Pinpoint the cell where the given text exists, returning its (X, Y) midpoint coordinate. 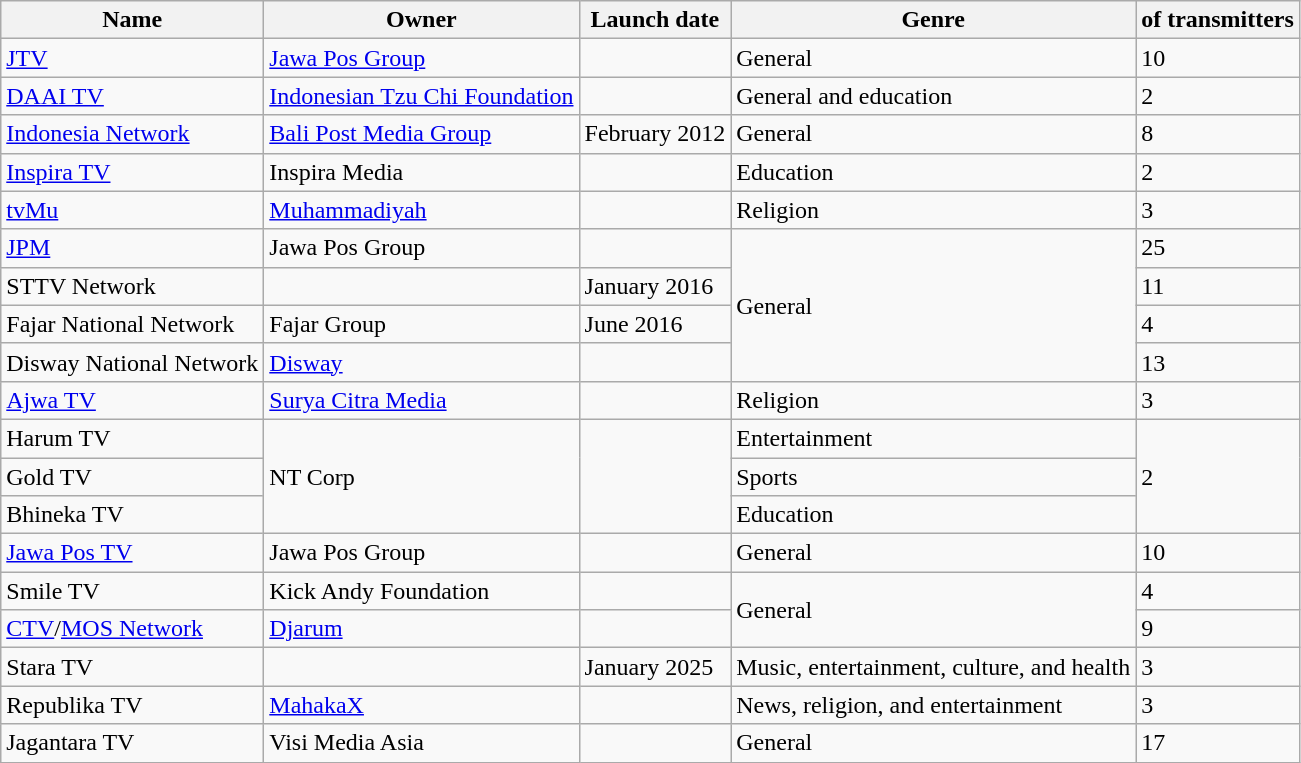
June 2016 (655, 324)
Djarum (422, 629)
11 (1218, 286)
Entertainment (934, 438)
Stara TV (132, 667)
Owner (422, 20)
Republika TV (132, 705)
Ajwa TV (132, 400)
Disway National Network (132, 362)
Music, entertainment, culture, and health (934, 667)
JPM (132, 248)
Sports (934, 477)
tvMu (132, 210)
DAAI TV (132, 96)
January 2025 (655, 667)
NT Corp (422, 476)
CTV/MOS Network (132, 629)
of transmitters (1218, 20)
Disway (422, 362)
Gold TV (132, 477)
9 (1218, 629)
Launch date (655, 20)
Surya Citra Media (422, 400)
MahakaX (422, 705)
Bali Post Media Group (422, 134)
News, religion, and entertainment (934, 705)
Jawa Pos TV (132, 553)
February 2012 (655, 134)
Inspira TV (132, 172)
Smile TV (132, 591)
25 (1218, 248)
General and education (934, 96)
Name (132, 20)
17 (1218, 743)
Fajar Group (422, 324)
Inspira Media (422, 172)
Fajar National Network (132, 324)
STTV Network (132, 286)
Harum TV (132, 438)
13 (1218, 362)
Muhammadiyah (422, 210)
Jagantara TV (132, 743)
January 2016 (655, 286)
JTV (132, 58)
Kick Andy Foundation (422, 591)
Indonesian Tzu Chi Foundation (422, 96)
Bhineka TV (132, 515)
8 (1218, 134)
Visi Media Asia (422, 743)
Genre (934, 20)
Indonesia Network (132, 134)
